From the cell containing the given text, extract its center point as [X, Y] coordinate. 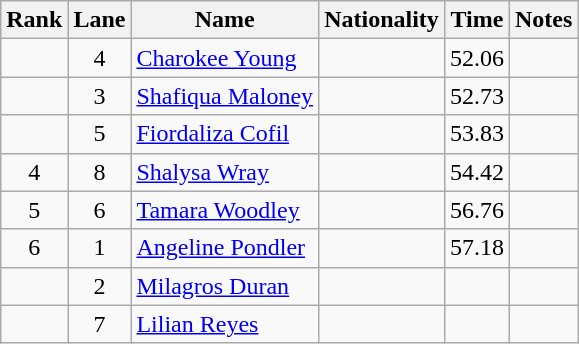
Angeline Pondler [225, 248]
Lilian Reyes [225, 324]
8 [100, 172]
1 [100, 248]
Shalysa Wray [225, 172]
Lane [100, 20]
52.06 [476, 58]
52.73 [476, 96]
57.18 [476, 248]
53.83 [476, 134]
54.42 [476, 172]
Name [225, 20]
Rank [34, 20]
Fiordaliza Cofil [225, 134]
Milagros Duran [225, 286]
2 [100, 286]
56.76 [476, 210]
Shafiqua Maloney [225, 96]
3 [100, 96]
7 [100, 324]
Tamara Woodley [225, 210]
Nationality [382, 20]
Time [476, 20]
Notes [543, 20]
Charokee Young [225, 58]
